Identify which cell holds the provided text, then report its [x, y] central coordinate. 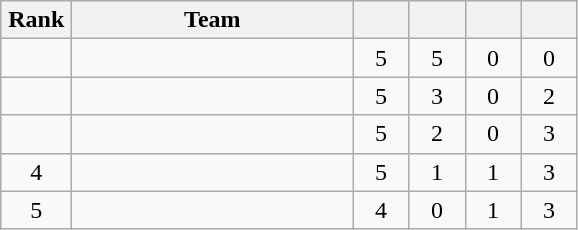
Team [212, 20]
Rank [36, 20]
